Return the [x, y] coordinate for the center point of the cell that contains the specified text.  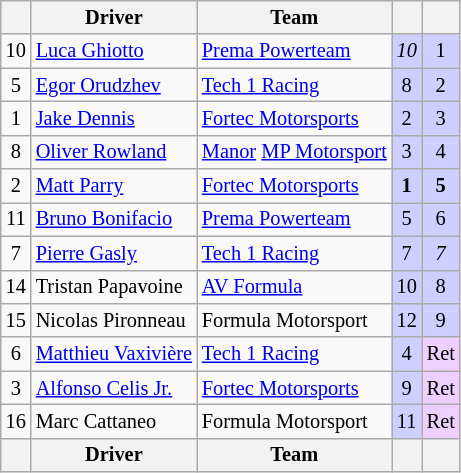
Jake Dennis [114, 118]
16 [16, 421]
Bruno Bonifacio [114, 219]
Pierre Gasly [114, 253]
15 [16, 320]
Alfonso Celis Jr. [114, 388]
Luca Ghiotto [114, 51]
Nicolas Pironneau [114, 320]
14 [16, 287]
12 [407, 320]
Matthieu Vaxivière [114, 354]
Egor Orudzhev [114, 85]
AV Formula [294, 287]
Matt Parry [114, 186]
Oliver Rowland [114, 152]
Marc Cattaneo [114, 421]
Tristan Papavoine [114, 287]
Manor MP Motorsport [294, 152]
